Search for the cell housing the specified text and yield its (X, Y) center coordinate. 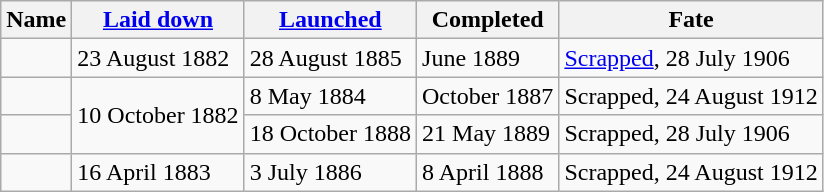
Launched (330, 20)
21 May 1889 (488, 134)
18 October 1888 (330, 134)
8 May 1884 (330, 96)
Fate (691, 20)
28 August 1885 (330, 58)
8 April 1888 (488, 172)
Completed (488, 20)
23 August 1882 (158, 58)
10 October 1882 (158, 115)
Laid down (158, 20)
16 April 1883 (158, 172)
3 July 1886 (330, 172)
Name (36, 20)
June 1889 (488, 58)
October 1887 (488, 96)
